Output the (x, y) coordinate of the center of the cell containing the given text.  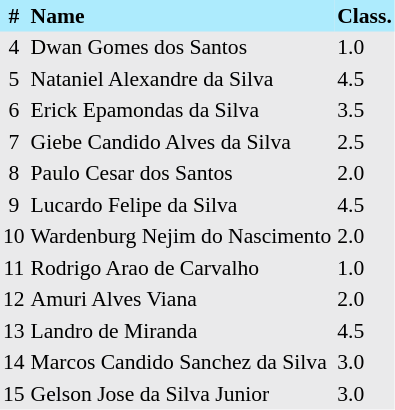
Erick Epamondas da Silva (182, 110)
Giebe Candido Alves da Silva (182, 142)
Amuri Alves Viana (182, 300)
11 (14, 268)
Wardenburg Nejim do Nascimento (182, 236)
Landro de Miranda (182, 331)
Name (182, 16)
# (14, 16)
6 (14, 110)
Marcos Candido Sanchez da Silva (182, 362)
13 (14, 331)
Rodrigo Arao de Carvalho (182, 268)
9 (14, 205)
14 (14, 362)
Dwan Gomes dos Santos (182, 48)
8 (14, 174)
4 (14, 48)
2.5 (364, 142)
Lucardo Felipe da Silva (182, 205)
Paulo Cesar dos Santos (182, 174)
5 (14, 79)
Gelson Jose da Silva Junior (182, 394)
Class. (364, 16)
10 (14, 236)
3.5 (364, 110)
Nataniel Alexandre da Silva (182, 79)
12 (14, 300)
15 (14, 394)
7 (14, 142)
